Identify which cell holds the provided text, then report its (x, y) central coordinate. 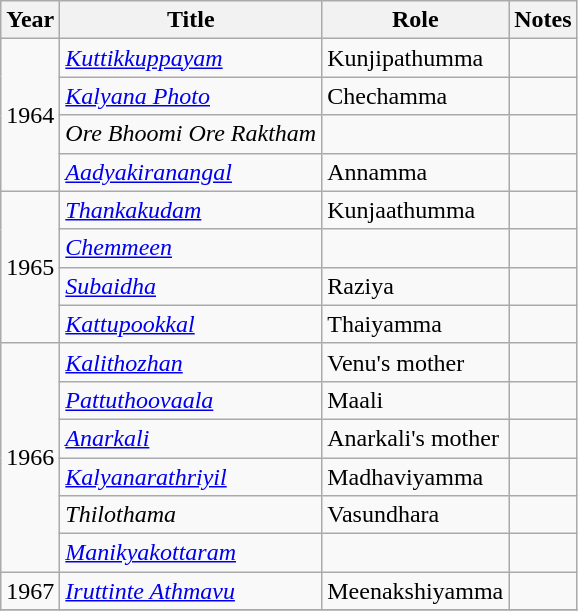
Title (191, 20)
Subaidha (191, 286)
Notes (543, 20)
Thilothama (191, 515)
1964 (30, 115)
Kunjaathumma (416, 210)
Role (416, 20)
Manikyakottaram (191, 553)
Thaiyamma (416, 324)
Kalyanarathriyil (191, 477)
Vasundhara (416, 515)
Year (30, 20)
Kattupookkal (191, 324)
Kalithozhan (191, 362)
Kuttikkuppayam (191, 58)
Chemmeen (191, 248)
Ore Bhoomi Ore Raktham (191, 134)
Madhaviyamma (416, 477)
Annamma (416, 172)
Anarkali's mother (416, 438)
Venu's mother (416, 362)
Iruttinte Athmavu (191, 591)
Meenakshiyamma (416, 591)
Pattuthoovaala (191, 400)
Raziya (416, 286)
Kunjipathumma (416, 58)
Aadyakiranangal (191, 172)
Thankakudam (191, 210)
1965 (30, 267)
Kalyana Photo (191, 96)
Chechamma (416, 96)
1966 (30, 457)
Anarkali (191, 438)
Maali (416, 400)
1967 (30, 591)
